Determine the [x, y] coordinate at the center of the cell enclosing the given text.  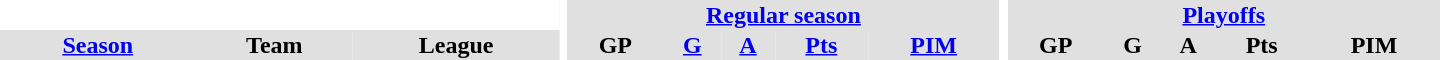
Team [274, 45]
Regular season [783, 15]
League [456, 45]
Playoffs [1224, 15]
Season [98, 45]
